Determine the (x, y) coordinate at the center of the cell enclosing the given text.  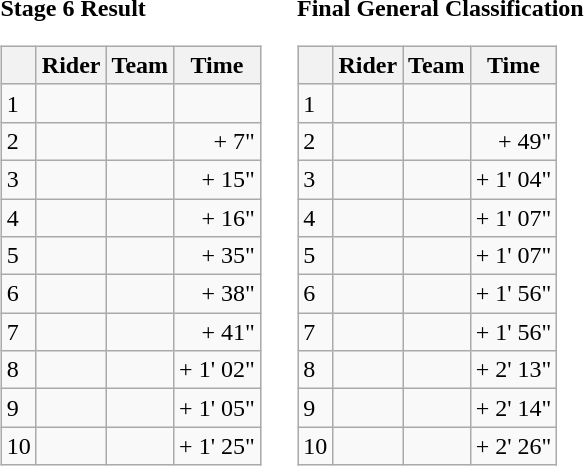
+ 35" (218, 256)
+ 16" (218, 217)
+ 2' 14" (514, 408)
+ 41" (218, 332)
+ 1' 04" (514, 179)
+ 2' 13" (514, 370)
+ 38" (218, 294)
+ 1' 05" (218, 408)
+ 2' 26" (514, 446)
+ 7" (218, 141)
+ 1' 02" (218, 370)
+ 49" (514, 141)
+ 1' 25" (218, 446)
+ 15" (218, 179)
